Determine the [X, Y] coordinate at the center of the cell enclosing the given text.  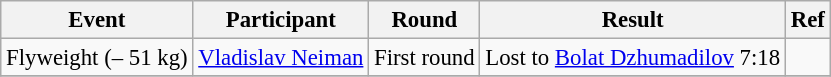
Flyweight (– 51 kg) [97, 58]
Result [633, 20]
Vladislav Neiman [281, 58]
Event [97, 20]
Ref [808, 20]
Lost to Bolat Dzhumadilov 7:18 [633, 58]
Participant [281, 20]
Round [424, 20]
First round [424, 58]
